Return [x, y] of the center of cell containing provided text 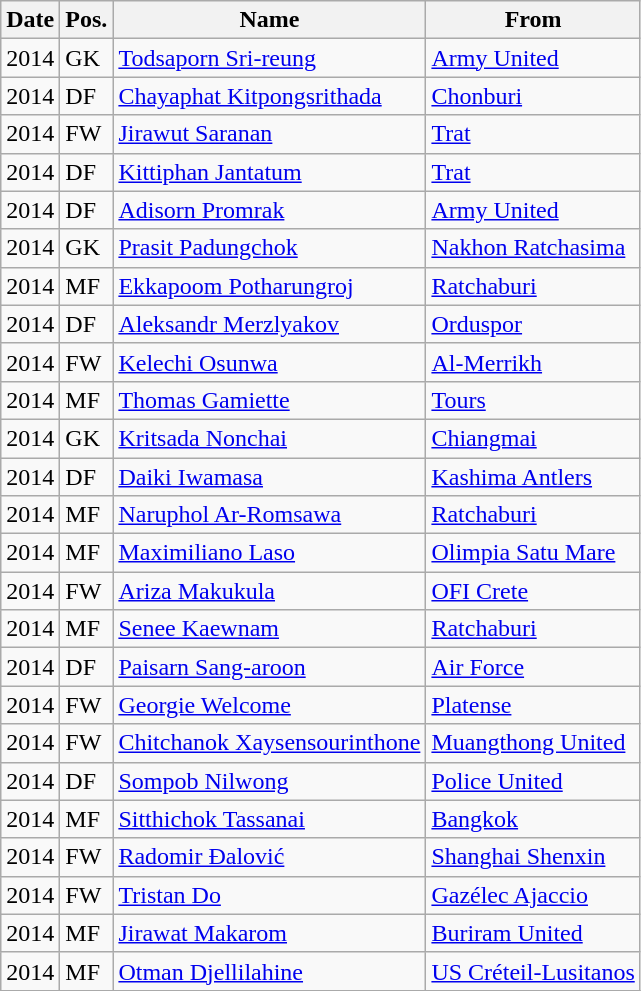
Tours [533, 400]
Jirawat Makarom [270, 933]
Prasit Padungchok [270, 248]
Pos. [86, 20]
Tristan Do [270, 895]
Chonburi [533, 96]
Radomir Đalović [270, 857]
Sompob Nilwong [270, 781]
Jirawut Saranan [270, 134]
Orduspor [533, 324]
Kritsada Nonchai [270, 438]
Al-Merrikh [533, 362]
Air Force [533, 667]
Police United [533, 781]
Nakhon Ratchasima [533, 248]
US Créteil-Lusitanos [533, 971]
Olimpia Satu Mare [533, 553]
From [533, 20]
Senee Kaewnam [270, 629]
Paisarn Sang-aroon [270, 667]
Aleksandr Merzlyakov [270, 324]
Georgie Welcome [270, 705]
Daiki Iwamasa [270, 477]
Chitchanok Xaysensourinthone [270, 743]
Kelechi Osunwa [270, 362]
Ekkapoom Potharungroj [270, 286]
Bangkok [533, 819]
Thomas Gamiette [270, 400]
OFI Crete [533, 591]
Kittiphan Jantatum [270, 172]
Sitthichok Tassanai [270, 819]
Adisorn Promrak [270, 210]
Otman Djellilahine [270, 971]
Chiangmai [533, 438]
Ariza Makukula [270, 591]
Muangthong United [533, 743]
Gazélec Ajaccio [533, 895]
Name [270, 20]
Kashima Antlers [533, 477]
Naruphol Ar-Romsawa [270, 515]
Maximiliano Laso [270, 553]
Todsaporn Sri-reung [270, 58]
Date [30, 20]
Buriram United [533, 933]
Shanghai Shenxin [533, 857]
Platense [533, 705]
Chayaphat Kitpongsrithada [270, 96]
